Capture the cell that displays the provided text and extract its [X, Y] central coordinate. 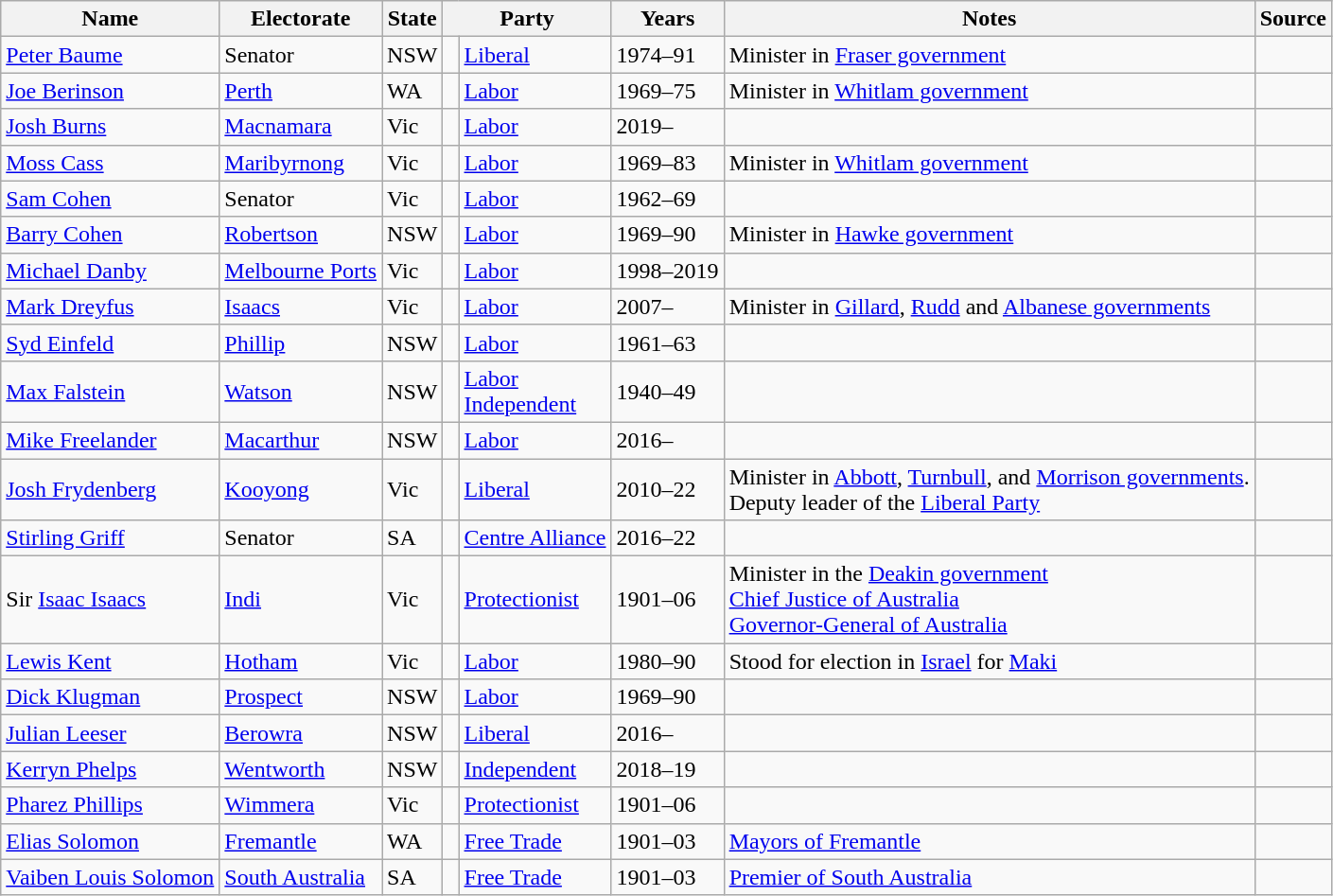
Julian Leeser [110, 733]
Stood for election in Israel for Maki [990, 661]
2010–22 [668, 488]
Mike Freelander [110, 440]
Electorate [301, 19]
Josh Burns [110, 127]
Sam Cohen [110, 199]
Watson [301, 392]
Berowra [301, 733]
LaborIndependent [535, 392]
1969–75 [668, 91]
Wimmera [301, 805]
Phillip [301, 343]
Fremantle [301, 841]
South Australia [301, 877]
Years [668, 19]
Centre Alliance [535, 538]
Vaiben Louis Solomon [110, 877]
Kerryn Phelps [110, 769]
State [412, 19]
Michael Danby [110, 271]
Indi [301, 600]
Josh Frydenberg [110, 488]
1969–83 [668, 163]
Melbourne Ports [301, 271]
Source [1292, 19]
Joe Berinson [110, 91]
Hotham [301, 661]
Wentworth [301, 769]
Prospect [301, 697]
2018–19 [668, 769]
Mark Dreyfus [110, 307]
1962–69 [668, 199]
Notes [990, 19]
Dick Klugman [110, 697]
Minister in Abbott, Turnbull, and Morrison governments.Deputy leader of the Liberal Party [990, 488]
Minister in the Deakin governmentChief Justice of AustraliaGovernor-General of Australia [990, 600]
Party [527, 19]
Macnamara [301, 127]
1980–90 [668, 661]
1940–49 [668, 392]
Barry Cohen [110, 235]
Elias Solomon [110, 841]
Lewis Kent [110, 661]
Macarthur [301, 440]
Mayors of Fremantle [990, 841]
2007– [668, 307]
Perth [301, 91]
Maribyrnong [301, 163]
Name [110, 19]
Peter Baume [110, 55]
Sir Isaac Isaacs [110, 600]
Minister in Hawke government [990, 235]
Stirling Griff [110, 538]
1974–91 [668, 55]
2019– [668, 127]
1998–2019 [668, 271]
2016–22 [668, 538]
1961–63 [668, 343]
Minister in Fraser government [990, 55]
Syd Einfeld [110, 343]
Independent [535, 769]
Moss Cass [110, 163]
Minister in Gillard, Rudd and Albanese governments [990, 307]
Robertson [301, 235]
Pharez Phillips [110, 805]
Max Falstein [110, 392]
Premier of South Australia [990, 877]
Isaacs [301, 307]
Kooyong [301, 488]
